Find where the given text appears and provide that cell's center as [X, Y] coordinate. 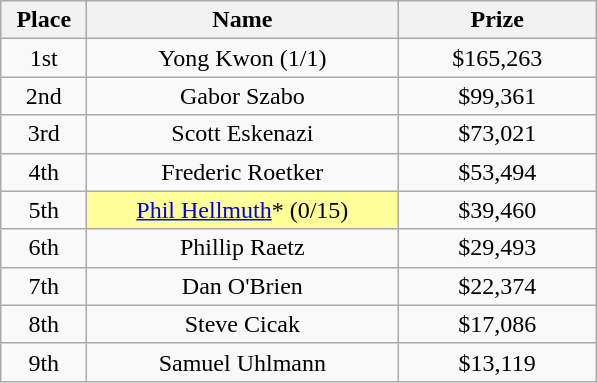
$99,361 [498, 96]
7th [44, 286]
$73,021 [498, 134]
$17,086 [498, 324]
9th [44, 362]
5th [44, 210]
Samuel Uhlmann [242, 362]
$29,493 [498, 248]
2nd [44, 96]
Name [242, 20]
$165,263 [498, 58]
$13,119 [498, 362]
Phil Hellmuth* (0/15) [242, 210]
3rd [44, 134]
Yong Kwon (1/1) [242, 58]
Scott Eskenazi [242, 134]
Frederic Roetker [242, 172]
Prize [498, 20]
1st [44, 58]
Gabor Szabo [242, 96]
$39,460 [498, 210]
Steve Cicak [242, 324]
$53,494 [498, 172]
$22,374 [498, 286]
Dan O'Brien [242, 286]
Place [44, 20]
4th [44, 172]
6th [44, 248]
Phillip Raetz [242, 248]
8th [44, 324]
